Output the (x, y) coordinate of the center of the cell containing the given text.  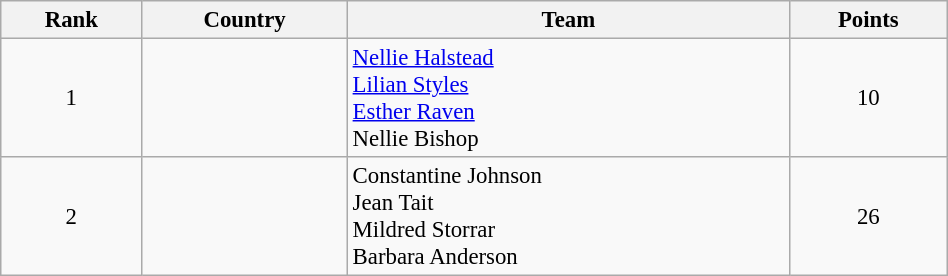
Country (244, 20)
Points (868, 20)
2 (72, 216)
1 (72, 98)
10 (868, 98)
Rank (72, 20)
Nellie HalsteadLilian StylesEsther RavenNellie Bishop (568, 98)
Team (568, 20)
Constantine JohnsonJean TaitMildred StorrarBarbara Anderson (568, 216)
26 (868, 216)
